Detect which cell encompasses the target text, then output its [x, y] center coordinate. 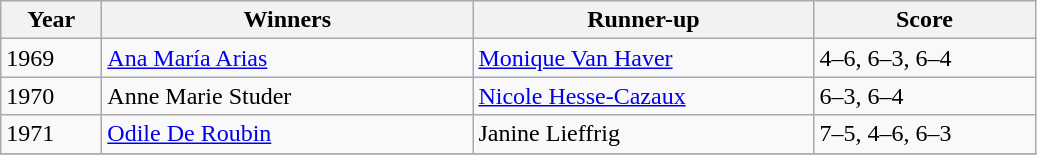
Year [52, 20]
Janine Lieffrig [644, 134]
1971 [52, 134]
Ana María Arias [288, 58]
1969 [52, 58]
1970 [52, 96]
Nicole Hesse-Cazaux [644, 96]
Monique Van Haver [644, 58]
7–5, 4–6, 6–3 [924, 134]
4–6, 6–3, 6–4 [924, 58]
Winners [288, 20]
6–3, 6–4 [924, 96]
Odile De Roubin [288, 134]
Runner-up [644, 20]
Score [924, 20]
Anne Marie Studer [288, 96]
